Extract the [X, Y] coordinate from the center of the cell holding the provided text.  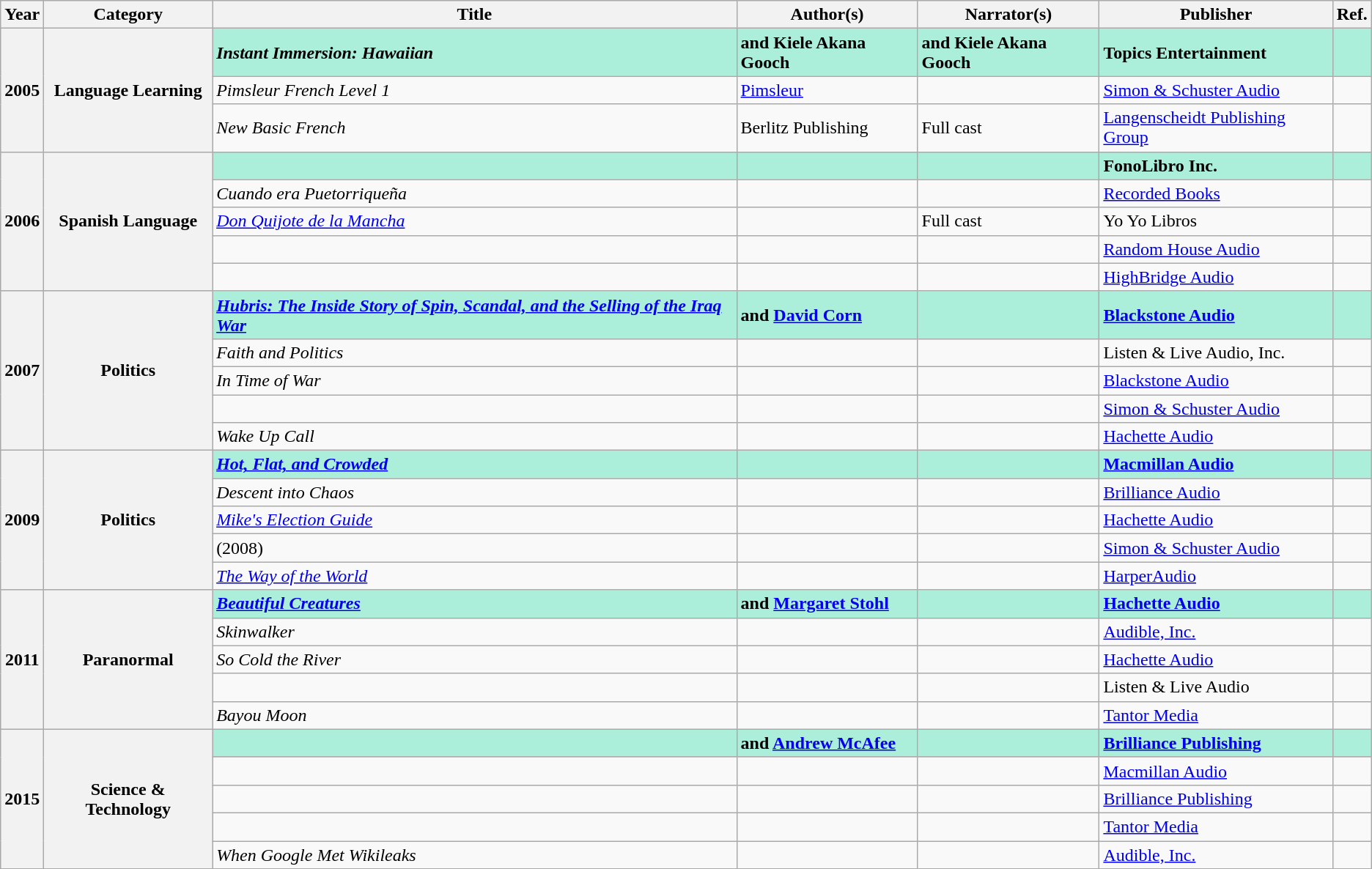
Author(s) [827, 15]
The Way of the World [475, 576]
2006 [22, 221]
Bayou Moon [475, 715]
FonoLibro Inc. [1216, 166]
Mike's Election Guide [475, 520]
2009 [22, 520]
Listen & Live Audio, Inc. [1216, 352]
HarperAudio [1216, 576]
Beautiful Creatures [475, 604]
Pimsleur [827, 90]
HighBridge Audio [1216, 277]
Berlitz Publishing [827, 127]
Hot, Flat, and Crowded [475, 465]
Topics Entertainment [1216, 53]
and David Corn [827, 315]
Category [128, 15]
and Andrew McAfee [827, 743]
(2008) [475, 548]
Random House Audio [1216, 249]
2011 [22, 659]
Hubris: The Inside Story of Spin, Scandal, and the Selling of the Iraq War [475, 315]
Wake Up Call [475, 437]
Ref. [1351, 15]
Spanish Language [128, 221]
In Time of War [475, 380]
2015 [22, 799]
2005 [22, 90]
Don Quijote de la Mancha [475, 221]
Science & Technology [128, 799]
Language Learning [128, 90]
Instant Immersion: Hawaiian [475, 53]
Cuando era Puetorriqueña [475, 193]
Title [475, 15]
Descent into Chaos [475, 492]
Skinwalker [475, 632]
So Cold the River [475, 659]
Narrator(s) [1008, 15]
Faith and Politics [475, 352]
Recorded Books [1216, 193]
Paranormal [128, 659]
Year [22, 15]
Brilliance Audio [1216, 492]
Yo Yo Libros [1216, 221]
Listen & Live Audio [1216, 687]
When Google Met Wikileaks [475, 855]
New Basic French [475, 127]
Langenscheidt Publishing Group [1216, 127]
2007 [22, 371]
and Margaret Stohl [827, 604]
Pimsleur French Level 1 [475, 90]
Publisher [1216, 15]
